Find where the given text appears and provide that cell's center as (X, Y) coordinate. 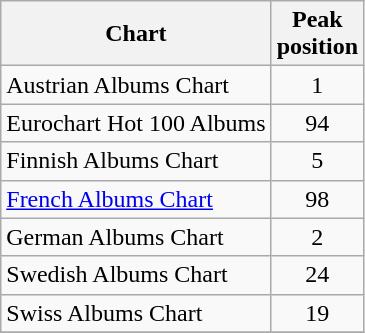
Finnish Albums Chart (136, 161)
94 (317, 123)
Eurochart Hot 100 Albums (136, 123)
98 (317, 199)
Austrian Albums Chart (136, 85)
24 (317, 275)
German Albums Chart (136, 237)
1 (317, 85)
Swedish Albums Chart (136, 275)
5 (317, 161)
Chart (136, 34)
Swiss Albums Chart (136, 313)
French Albums Chart (136, 199)
19 (317, 313)
Peakposition (317, 34)
2 (317, 237)
